From the cell containing the given text, extract its center point as [X, Y] coordinate. 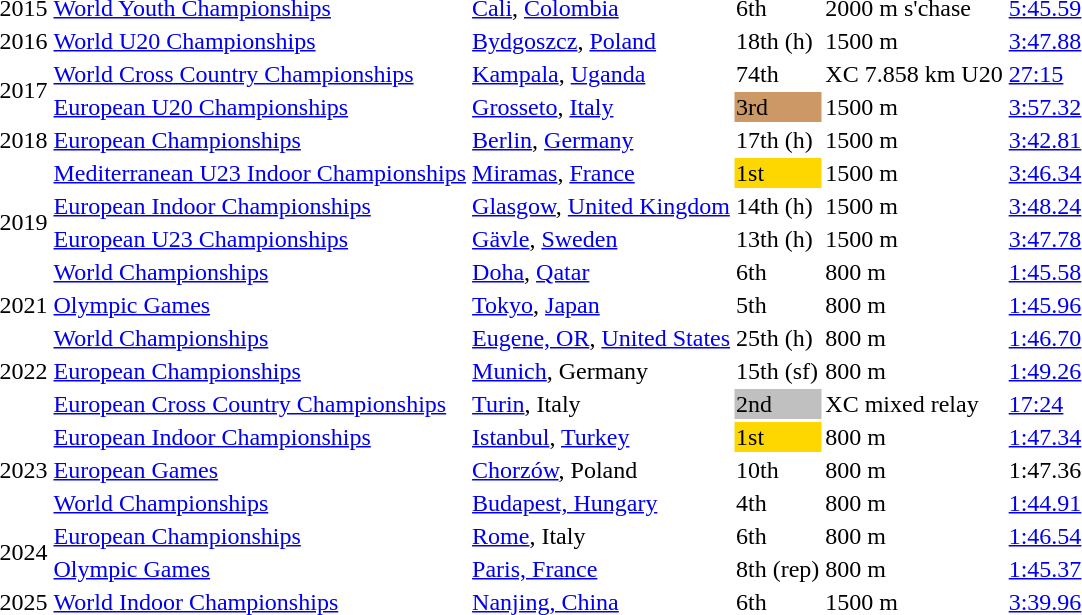
5th [778, 305]
13th (h) [778, 239]
Doha, Qatar [602, 272]
Rome, Italy [602, 536]
World Cross Country Championships [260, 74]
Kampala, Uganda [602, 74]
Mediterranean U23 Indoor Championships [260, 173]
25th (h) [778, 338]
18th (h) [778, 41]
Munich, Germany [602, 371]
4th [778, 503]
8th (rep) [778, 569]
Miramas, France [602, 173]
Istanbul, Turkey [602, 437]
European Games [260, 470]
Turin, Italy [602, 404]
3rd [778, 107]
74th [778, 74]
European Cross Country Championships [260, 404]
Glasgow, United Kingdom [602, 206]
Budapest, Hungary [602, 503]
Tokyo, Japan [602, 305]
17th (h) [778, 140]
Berlin, Germany [602, 140]
XC 7.858 km U20 [914, 74]
Eugene, OR, United States [602, 338]
10th [778, 470]
2nd [778, 404]
World U20 Championships [260, 41]
European U20 Championships [260, 107]
Grosseto, Italy [602, 107]
15th (sf) [778, 371]
Chorzów, Poland [602, 470]
Paris, France [602, 569]
Bydgoszcz, Poland [602, 41]
XC mixed relay [914, 404]
European U23 Championships [260, 239]
14th (h) [778, 206]
Gävle, Sweden [602, 239]
